Return (x, y) of the center of cell containing provided text 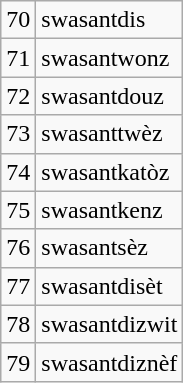
73 (18, 134)
74 (18, 172)
77 (18, 286)
swasantsèz (110, 248)
swasantdisèt (110, 286)
79 (18, 362)
swasantdis (110, 20)
75 (18, 210)
swasantdiznèf (110, 362)
71 (18, 58)
swasantwonz (110, 58)
swasantdouz (110, 96)
swasantkatòz (110, 172)
swasantkenz (110, 210)
76 (18, 248)
72 (18, 96)
swasantdizwit (110, 324)
swasanttwèz (110, 134)
78 (18, 324)
70 (18, 20)
